Extract the [X, Y] coordinate from the center of the cell holding the provided text.  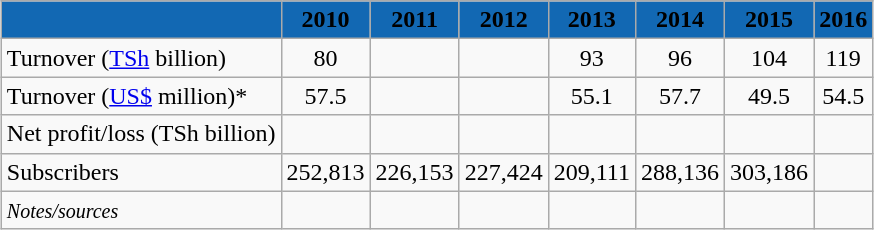
303,186 [770, 172]
227,424 [504, 172]
2016 [844, 20]
Subscribers [141, 172]
2013 [592, 20]
252,813 [326, 172]
288,136 [680, 172]
96 [680, 58]
55.1 [592, 96]
119 [844, 58]
80 [326, 58]
104 [770, 58]
2014 [680, 20]
2012 [504, 20]
Net profit/loss (TSh billion) [141, 134]
2015 [770, 20]
54.5 [844, 96]
Turnover (TSh billion) [141, 58]
Turnover (US$ million)* [141, 96]
57.5 [326, 96]
209,111 [592, 172]
57.7 [680, 96]
Notes/sources [141, 210]
2010 [326, 20]
49.5 [770, 96]
2011 [414, 20]
93 [592, 58]
226,153 [414, 172]
